Capture the cell that displays the provided text and extract its (X, Y) central coordinate. 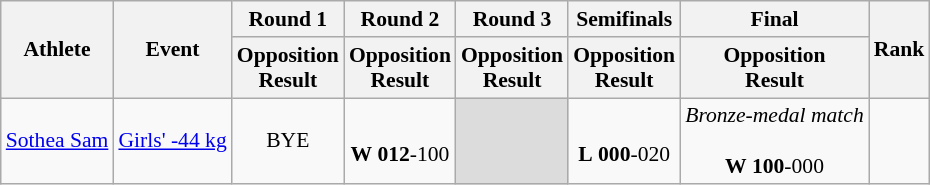
BYE (288, 142)
Girls' -44 kg (172, 142)
L 000-020 (624, 142)
Semifinals (624, 19)
Round 3 (512, 19)
Round 1 (288, 19)
Rank (900, 50)
Athlete (58, 50)
Sothea Sam (58, 142)
Event (172, 50)
Final (774, 19)
Bronze-medal match W 100-000 (774, 142)
Round 2 (400, 19)
W 012-100 (400, 142)
